For the text-containing cell, return its midpoint in [x, y] coordinate format. 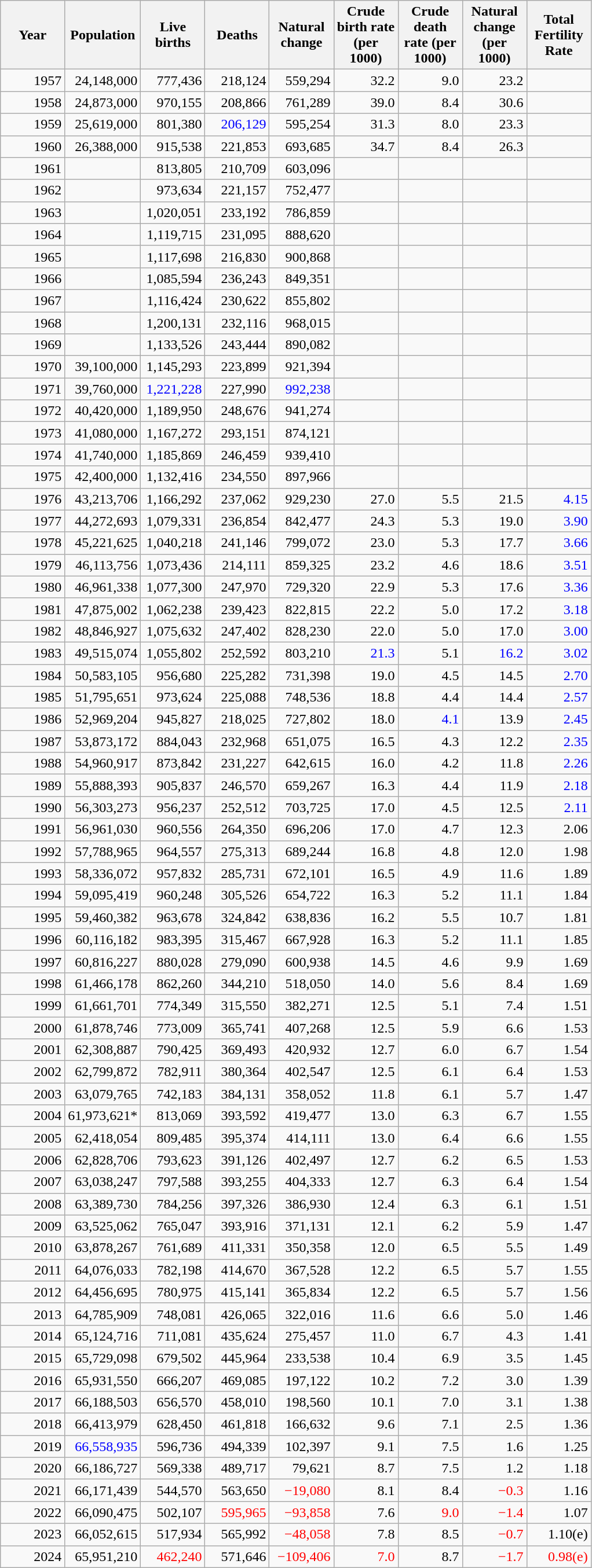
784,256 [173, 1204]
797,588 [173, 1182]
855,802 [301, 300]
956,237 [173, 807]
842,477 [301, 521]
2003 [32, 1094]
214,111 [237, 565]
1.85 [558, 939]
1,189,950 [173, 411]
−109,406 [301, 1556]
9.9 [495, 961]
252,592 [237, 653]
411,331 [237, 1248]
21.3 [366, 653]
12.1 [366, 1226]
703,725 [301, 807]
1982 [32, 631]
1.45 [558, 1358]
293,151 [237, 433]
1973 [32, 433]
420,932 [301, 1050]
1957 [32, 80]
1,073,436 [173, 565]
407,268 [301, 1027]
221,853 [237, 146]
968,015 [301, 322]
9.6 [366, 1424]
63,389,730 [103, 1204]
415,141 [237, 1292]
66,188,503 [103, 1402]
198,560 [301, 1402]
64,456,695 [103, 1292]
10.7 [495, 917]
502,107 [173, 1512]
248,676 [237, 411]
2018 [32, 1424]
31.3 [366, 124]
731,398 [301, 675]
59,095,419 [103, 895]
2011 [32, 1270]
11.9 [495, 785]
7.8 [366, 1534]
1967 [32, 300]
206,129 [237, 124]
1,145,293 [173, 367]
1.36 [558, 1424]
39.0 [366, 102]
7.6 [366, 1512]
642,615 [301, 763]
53,873,172 [103, 741]
426,065 [237, 1314]
1984 [32, 675]
10.1 [366, 1402]
445,964 [237, 1358]
1991 [32, 829]
727,802 [301, 719]
231,227 [237, 763]
62,418,054 [103, 1138]
458,010 [237, 1402]
2.70 [558, 675]
956,680 [173, 675]
62,308,887 [103, 1050]
−0.7 [495, 1534]
18.8 [366, 697]
371,131 [301, 1226]
10.4 [366, 1358]
2010 [32, 1248]
Crude birth rate (per 1000) [366, 35]
236,243 [237, 278]
1964 [32, 234]
517,934 [173, 1534]
4.9 [430, 873]
489,717 [237, 1468]
983,395 [173, 939]
6.9 [430, 1358]
12.4 [366, 1204]
60,116,182 [103, 939]
−1.4 [495, 1512]
3.36 [558, 587]
32.2 [366, 80]
275,457 [301, 1336]
6.0 [430, 1050]
849,351 [301, 278]
1972 [32, 411]
365,741 [237, 1027]
7.2 [430, 1380]
1994 [32, 895]
397,326 [237, 1204]
34.7 [366, 146]
941,274 [301, 411]
102,397 [301, 1446]
350,358 [301, 1248]
964,557 [173, 851]
51,795,651 [103, 697]
4.7 [430, 829]
1,117,698 [173, 256]
1,185,869 [173, 455]
1996 [32, 939]
17.2 [495, 609]
1970 [32, 367]
828,230 [301, 631]
63,079,765 [103, 1094]
813,069 [173, 1116]
666,207 [173, 1380]
25,619,000 [103, 124]
382,271 [301, 1005]
3.51 [558, 565]
1988 [32, 763]
26.3 [495, 146]
2002 [32, 1072]
1961 [32, 168]
27.0 [366, 499]
1989 [32, 785]
957,832 [173, 873]
225,088 [237, 697]
782,911 [173, 1072]
992,238 [301, 389]
1977 [32, 521]
18.0 [366, 719]
799,072 [301, 543]
305,526 [237, 895]
63,038,247 [103, 1182]
16.8 [366, 851]
786,859 [301, 212]
47,875,002 [103, 609]
41,080,000 [103, 433]
1.25 [558, 1446]
322,016 [301, 1314]
1,062,238 [173, 609]
960,556 [173, 829]
225,282 [237, 675]
218,124 [237, 80]
56,303,273 [103, 807]
1,221,228 [173, 389]
216,830 [237, 256]
Total Fertility Rate [558, 35]
939,410 [301, 455]
14.4 [495, 697]
−0.3 [495, 1490]
862,260 [173, 983]
22.9 [366, 587]
1,085,594 [173, 278]
809,485 [173, 1138]
462,240 [173, 1556]
14.0 [366, 983]
2023 [32, 1534]
1,020,051 [173, 212]
2012 [32, 1292]
1960 [32, 146]
2.06 [558, 829]
873,842 [173, 763]
241,146 [237, 543]
1,167,272 [173, 433]
2024 [32, 1556]
656,570 [173, 1402]
232,968 [237, 741]
8.5 [430, 1534]
782,198 [173, 1270]
2006 [32, 1160]
8.0 [430, 124]
46,961,338 [103, 587]
414,111 [301, 1138]
66,558,935 [103, 1446]
12.3 [495, 829]
64,076,033 [103, 1270]
793,623 [173, 1160]
10.2 [366, 1380]
393,592 [237, 1116]
596,736 [173, 1446]
2013 [32, 1314]
384,131 [237, 1094]
7.1 [430, 1424]
773,009 [173, 1027]
43,213,706 [103, 499]
Year [32, 35]
4.2 [430, 763]
3.00 [558, 631]
2014 [32, 1336]
679,502 [173, 1358]
1.39 [558, 1380]
45,221,625 [103, 543]
765,047 [173, 1226]
905,837 [173, 785]
651,075 [301, 741]
61,466,178 [103, 983]
2.35 [558, 741]
402,547 [301, 1072]
63,878,267 [103, 1248]
1.38 [558, 1402]
315,550 [237, 1005]
1.46 [558, 1314]
1,166,292 [173, 499]
1978 [32, 543]
945,827 [173, 719]
3.1 [495, 1402]
61,878,746 [103, 1027]
369,493 [237, 1050]
64,785,909 [103, 1314]
65,951,210 [103, 1556]
419,477 [301, 1116]
61,973,621* [103, 1116]
1.6 [495, 1446]
880,028 [173, 961]
59,460,382 [103, 917]
62,799,872 [103, 1072]
1,116,424 [173, 300]
197,122 [301, 1380]
742,183 [173, 1094]
801,380 [173, 124]
391,126 [237, 1160]
9.1 [366, 1446]
1993 [32, 873]
66,413,979 [103, 1424]
1999 [32, 1005]
13.9 [495, 719]
44,272,693 [103, 521]
395,374 [237, 1138]
234,550 [237, 477]
23.0 [366, 543]
1969 [32, 345]
−19,080 [301, 1490]
57,788,965 [103, 851]
960,248 [173, 895]
264,350 [237, 829]
897,966 [301, 477]
232,116 [237, 322]
1.10(e) [558, 1534]
1,200,131 [173, 322]
66,090,475 [103, 1512]
−93,858 [301, 1512]
1,132,416 [173, 477]
1986 [32, 719]
17.7 [495, 543]
2009 [32, 1226]
1.07 [558, 1512]
285,731 [237, 873]
1987 [32, 741]
1971 [32, 389]
−1.7 [495, 1556]
246,570 [237, 785]
63,525,062 [103, 1226]
544,570 [173, 1490]
729,320 [301, 587]
2000 [32, 1027]
1,077,300 [173, 587]
1,119,715 [173, 234]
1.41 [558, 1336]
221,157 [237, 190]
60,816,227 [103, 961]
973,634 [173, 190]
2007 [32, 1182]
1,055,802 [173, 653]
900,868 [301, 256]
1,040,218 [173, 543]
246,459 [237, 455]
54,960,917 [103, 763]
386,930 [301, 1204]
1974 [32, 455]
2015 [32, 1358]
921,394 [301, 367]
1962 [32, 190]
52,969,204 [103, 719]
1968 [32, 322]
62,828,706 [103, 1160]
752,477 [301, 190]
638,836 [301, 917]
1958 [32, 102]
30.6 [495, 102]
2005 [32, 1138]
358,052 [301, 1094]
7.4 [495, 1005]
233,192 [237, 212]
16.0 [366, 763]
1,075,632 [173, 631]
1985 [32, 697]
65,729,098 [103, 1358]
1980 [32, 587]
236,854 [237, 521]
2001 [32, 1050]
693,685 [301, 146]
2022 [32, 1512]
2021 [32, 1490]
17.6 [495, 587]
41,740,000 [103, 455]
208,866 [237, 102]
1.56 [558, 1292]
315,467 [237, 939]
1.98 [558, 851]
595,965 [237, 1512]
874,121 [301, 433]
48,846,927 [103, 631]
393,255 [237, 1182]
696,206 [301, 829]
1.16 [558, 1490]
4.8 [430, 851]
2.18 [558, 785]
761,289 [301, 102]
1.2 [495, 1468]
Deaths [237, 35]
571,646 [237, 1556]
11.0 [366, 1336]
2.5 [495, 1424]
859,325 [301, 565]
393,916 [237, 1226]
66,186,727 [103, 1468]
23.3 [495, 124]
929,230 [301, 499]
26,388,000 [103, 146]
2004 [32, 1116]
230,622 [237, 300]
2017 [32, 1402]
884,043 [173, 741]
414,670 [237, 1270]
380,364 [237, 1072]
1,079,331 [173, 521]
2.45 [558, 719]
Natural change (per 1000) [495, 35]
237,062 [237, 499]
563,650 [237, 1490]
3.5 [495, 1358]
66,171,439 [103, 1490]
39,760,000 [103, 389]
66,052,615 [103, 1534]
227,990 [237, 389]
233,538 [301, 1358]
39,100,000 [103, 367]
1.49 [558, 1248]
565,992 [237, 1534]
24,148,000 [103, 80]
8.1 [366, 1490]
1.89 [558, 873]
659,267 [301, 785]
2008 [32, 1204]
970,155 [173, 102]
2019 [32, 1446]
595,254 [301, 124]
22.2 [366, 609]
5.6 [430, 983]
711,081 [173, 1336]
822,815 [301, 609]
402,497 [301, 1160]
1959 [32, 124]
79,621 [301, 1468]
1981 [32, 609]
435,624 [237, 1336]
1983 [32, 653]
654,722 [301, 895]
18.6 [495, 565]
761,689 [173, 1248]
915,538 [173, 146]
888,620 [301, 234]
777,436 [173, 80]
3.02 [558, 653]
Natural change [301, 35]
1976 [32, 499]
166,632 [301, 1424]
3.18 [558, 609]
55,888,393 [103, 785]
1997 [32, 961]
1963 [32, 212]
65,931,550 [103, 1380]
218,025 [237, 719]
231,095 [237, 234]
49,515,074 [103, 653]
803,210 [301, 653]
461,818 [237, 1424]
2020 [32, 1468]
65,124,716 [103, 1336]
780,975 [173, 1292]
603,096 [301, 168]
628,450 [173, 1424]
40,420,000 [103, 411]
667,928 [301, 939]
1975 [32, 477]
1.81 [558, 917]
748,081 [173, 1314]
Crude death rate (per 1000) [430, 35]
748,536 [301, 697]
1979 [32, 565]
600,938 [301, 961]
239,423 [237, 609]
24.3 [366, 521]
2.26 [558, 763]
223,899 [237, 367]
252,512 [237, 807]
210,709 [237, 168]
404,333 [301, 1182]
1965 [32, 256]
344,210 [237, 983]
61,661,701 [103, 1005]
42,400,000 [103, 477]
3.90 [558, 521]
365,834 [301, 1292]
494,339 [237, 1446]
21.5 [495, 499]
50,583,105 [103, 675]
973,624 [173, 697]
1,133,526 [173, 345]
469,085 [237, 1380]
279,090 [237, 961]
1990 [32, 807]
Live births [173, 35]
774,349 [173, 1005]
Population [103, 35]
689,244 [301, 851]
24,873,000 [103, 102]
367,528 [301, 1270]
46,113,756 [103, 565]
2016 [32, 1380]
243,444 [237, 345]
3.66 [558, 543]
2.11 [558, 807]
1966 [32, 278]
275,313 [237, 851]
2.57 [558, 697]
58,336,072 [103, 873]
518,050 [301, 983]
247,970 [237, 587]
247,402 [237, 631]
890,082 [301, 345]
672,101 [301, 873]
56,961,030 [103, 829]
324,842 [237, 917]
3.0 [495, 1380]
1992 [32, 851]
0.98(e) [558, 1556]
1995 [32, 917]
1.84 [558, 895]
569,338 [173, 1468]
813,805 [173, 168]
790,425 [173, 1050]
4.15 [558, 499]
22.0 [366, 631]
1998 [32, 983]
963,678 [173, 917]
−48,058 [301, 1534]
559,294 [301, 80]
1.18 [558, 1468]
4.1 [430, 719]
